Provide the (x, y) coordinate of the cell's center where the given text is located.  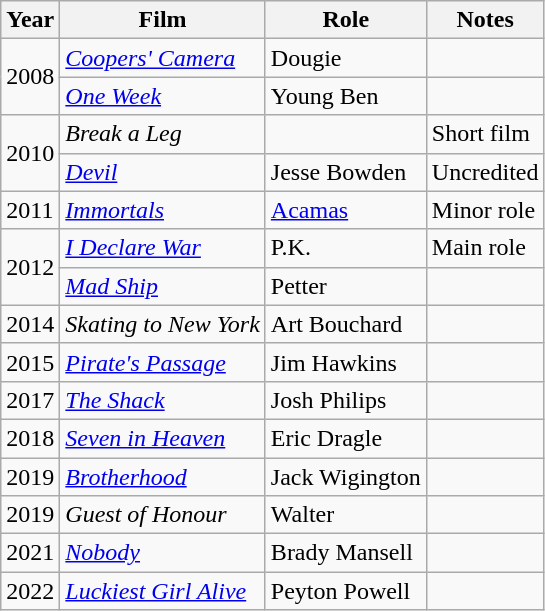
Minor role (485, 210)
Immortals (163, 210)
One Week (163, 96)
Josh Philips (346, 400)
Pirate's Passage (163, 362)
Coopers' Camera (163, 58)
Guest of Honour (163, 515)
Uncredited (485, 172)
Brotherhood (163, 477)
The Shack (163, 400)
Luckiest Girl Alive (163, 591)
2015 (30, 362)
Young Ben (346, 96)
Acamas (346, 210)
Devil (163, 172)
Year (30, 20)
2018 (30, 438)
Jim Hawkins (346, 362)
Eric Dragle (346, 438)
Nobody (163, 553)
Peyton Powell (346, 591)
2012 (30, 267)
Jesse Bowden (346, 172)
Role (346, 20)
2021 (30, 553)
2017 (30, 400)
2011 (30, 210)
Film (163, 20)
Walter (346, 515)
Jack Wigington (346, 477)
Skating to New York (163, 324)
Art Bouchard (346, 324)
2014 (30, 324)
Break a Leg (163, 134)
Petter (346, 286)
I Declare War (163, 248)
Seven in Heaven (163, 438)
Mad Ship (163, 286)
Main role (485, 248)
2008 (30, 77)
Short film (485, 134)
Dougie (346, 58)
2022 (30, 591)
Brady Mansell (346, 553)
2010 (30, 153)
Notes (485, 20)
P.K. (346, 248)
